Capture the cell that displays the provided text and extract its [x, y] central coordinate. 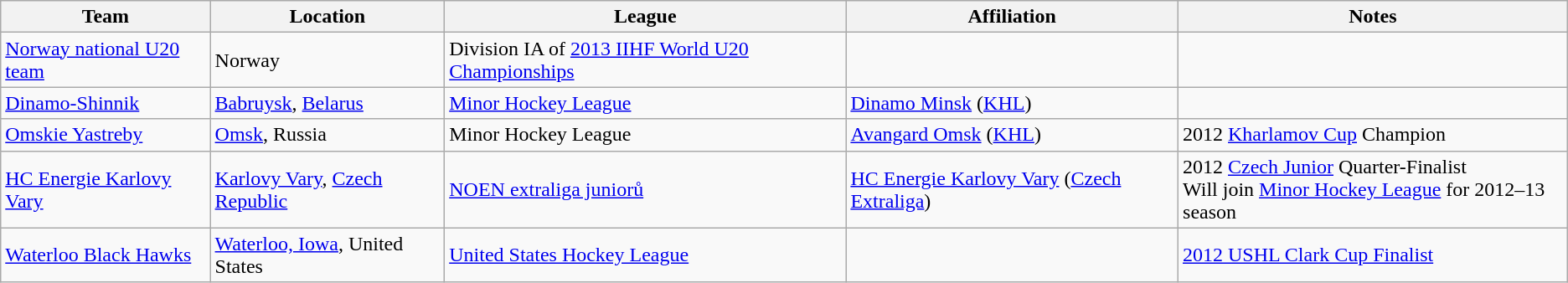
Karlovy Vary, Czech Republic [328, 189]
Norway national U20 team [106, 60]
2012 USHL Clark Cup Finalist [1374, 255]
Norway [328, 60]
Dinamo Minsk (KHL) [1012, 103]
Waterloo, Iowa, United States [328, 255]
Affiliation [1012, 17]
2012 Kharlamov Cup Champion [1374, 135]
NOEN extraliga juniorů [645, 189]
Waterloo Black Hawks [106, 255]
Omskie Yastreby [106, 135]
Team [106, 17]
Notes [1374, 17]
Division IA of 2013 IIHF World U20 Championships [645, 60]
Babruysk, Belarus [328, 103]
Avangard Omsk (KHL) [1012, 135]
United States Hockey League [645, 255]
HC Energie Karlovy Vary [106, 189]
Omsk, Russia [328, 135]
HC Energie Karlovy Vary (Czech Extraliga) [1012, 189]
League [645, 17]
Dinamo-Shinnik [106, 103]
2012 Czech Junior Quarter-FinalistWill join Minor Hockey League for 2012–13 season [1374, 189]
Location [328, 17]
